Identify which cell holds the provided text, then report its [X, Y] central coordinate. 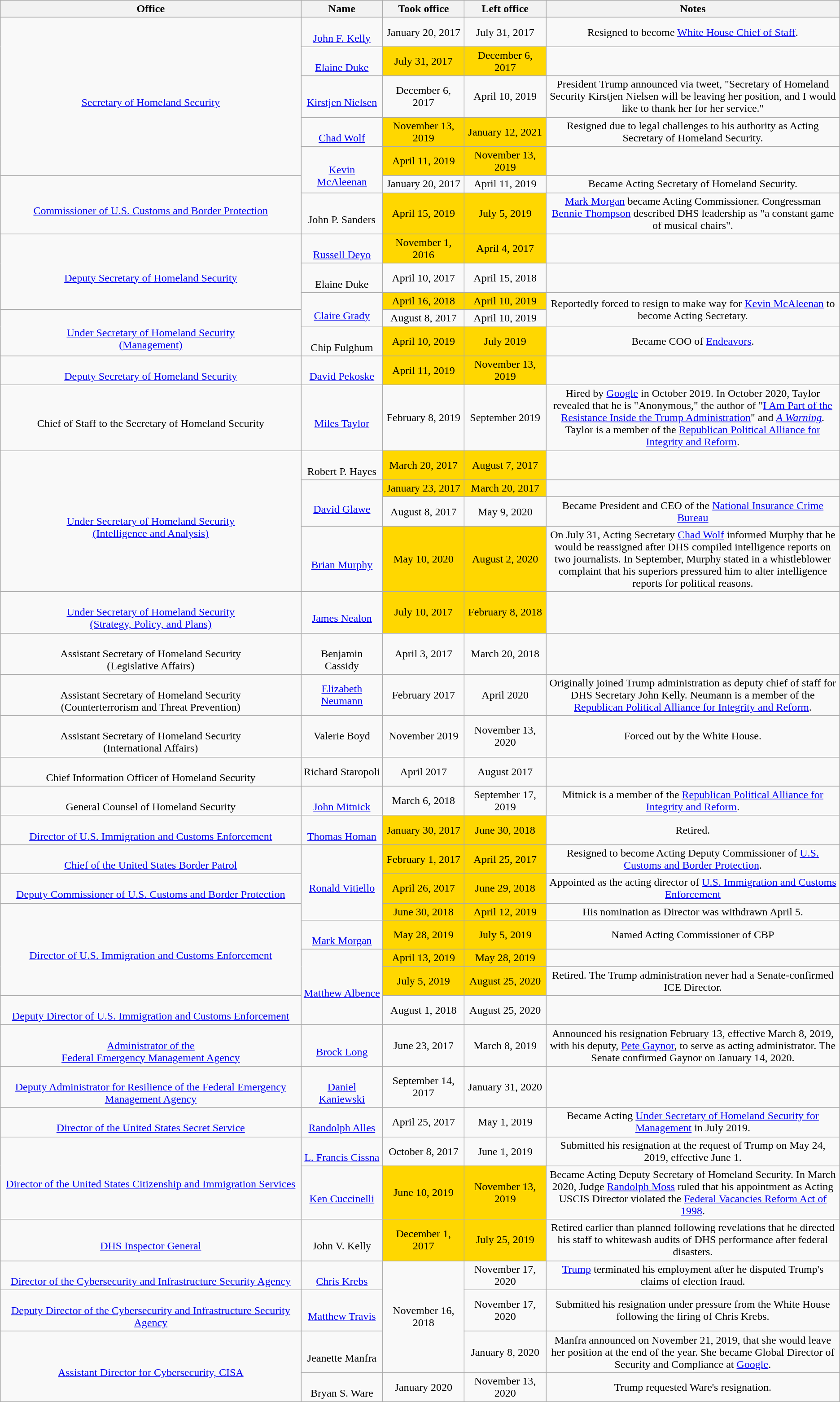
Resigned to become Acting Deputy Commissioner of U.S. Customs and Border Protection. [693, 859]
August 2017 [505, 771]
April 26, 2017 [424, 888]
October 8, 2017 [424, 1151]
Under Secretary of Homeland Security(Intelligence and Analysis) [151, 521]
Submitted his resignation under pressure from the White House following the firing of Chris Krebs. [693, 1310]
Robert P. Hayes [342, 465]
Deputy Commissioner of U.S. Customs and Border Protection [151, 888]
Chief of the United States Border Patrol [151, 859]
January 2020 [424, 1387]
January 31, 2020 [505, 1087]
Named Acting Commissioner of CBP [693, 935]
March 20, 2018 [505, 654]
Administrator of theFederal Emergency Management Agency [151, 1046]
Randolph Alles [342, 1122]
Trump requested Ware's resignation. [693, 1387]
Director of the Cybersecurity and Infrastructure Security Agency [151, 1275]
April 15, 2019 [424, 213]
January 30, 2017 [424, 830]
November 2019 [424, 736]
November 1, 2016 [424, 249]
Assistant Secretary of Homeland Security(Counterterrorism and Threat Prevention) [151, 695]
April 3, 2017 [424, 654]
Retired. [693, 830]
Retired. The Trump administration never had a Senate-confirmed ICE Director. [693, 981]
John F. Kelly [342, 32]
November 16, 2018 [424, 1316]
May 1, 2019 [505, 1122]
April 4, 2017 [505, 249]
Brian Murphy [342, 559]
Deputy Director of the Cybersecurity and Infrastructure Security Agency [151, 1310]
John V. Kelly [342, 1240]
David Pekoske [342, 371]
General Counsel of Homeland Security [151, 801]
February 1, 2017 [424, 859]
April 12, 2019 [505, 912]
Chip Fulghum [342, 341]
September 14, 2017 [424, 1087]
July 2019 [505, 341]
August 2, 2020 [505, 559]
Name [342, 9]
Elizabeth Neumann [342, 695]
Jeanette Manfra [342, 1352]
Thomas Homan [342, 830]
April 15, 2018 [505, 277]
June 29, 2018 [505, 888]
Matthew Albence [342, 987]
Kirstjen Nielsen [342, 97]
Chris Krebs [342, 1275]
Daniel Kaniewski [342, 1087]
June 23, 2017 [424, 1046]
Resigned due to legal challenges to his authority as Acting Secretary of Homeland Security. [693, 132]
Commissioner of U.S. Customs and Border Protection [151, 205]
September 2019 [505, 418]
March 8, 2019 [505, 1046]
John Mitnick [342, 801]
Became Acting Under Secretary of Homeland Security for Management in July 2019. [693, 1122]
Office [151, 9]
Became President and CEO of the National Insurance Crime Bureau [693, 512]
Deputy Director of U.S. Immigration and Customs Enforcement [151, 1010]
Deputy Administrator for Resilience of the Federal Emergency Management Agency [151, 1087]
Bryan S. Ware [342, 1387]
April 16, 2018 [424, 301]
David Glawe [342, 503]
Valerie Boyd [342, 736]
Trump terminated his employment after he disputed Trump's claims of election fraud. [693, 1275]
July 25, 2019 [505, 1240]
February 2017 [424, 695]
Submitted his resignation at the request of Trump on May 24, 2019, effective June 1. [693, 1151]
March 6, 2018 [424, 801]
Became Acting Secretary of Homeland Security. [693, 184]
Ken Cuccinelli [342, 1192]
August 1, 2018 [424, 1010]
Left office [505, 9]
February 8, 2018 [505, 612]
Richard Staropoli [342, 771]
John P. Sanders [342, 213]
Resigned to become White House Chief of Staff. [693, 32]
Notes [693, 9]
April 10, 2017 [424, 277]
July 10, 2017 [424, 612]
Kevin McAleenan [342, 170]
Russell Deyo [342, 249]
April 2017 [424, 771]
September 17, 2019 [505, 801]
Became COO of Endeavors. [693, 341]
DHS Inspector General [151, 1240]
Claire Grady [342, 309]
Under Secretary of Homeland Security(Management) [151, 332]
Matthew Travis [342, 1310]
Chief of Staff to the Secretary of Homeland Security [151, 418]
Retired earlier than planned following revelations that he directed his staff to whitewash audits of DHS performance after federal disasters. [693, 1240]
Brock Long [342, 1046]
February 8, 2019 [424, 418]
June 10, 2019 [424, 1192]
Miles Taylor [342, 418]
L. Francis Cissna [342, 1151]
May 9, 2020 [505, 512]
April 13, 2019 [424, 958]
June 1, 2019 [505, 1151]
January 8, 2020 [505, 1352]
December 1, 2017 [424, 1240]
April 2020 [505, 695]
Secretary of Homeland Security [151, 97]
August 7, 2017 [505, 465]
Benjamin Cassidy [342, 654]
Director of the United States Secret Service [151, 1122]
Assistant Secretary of Homeland Security(International Affairs) [151, 736]
Ronald Vitiello [342, 882]
Forced out by the White House. [693, 736]
Assistant Secretary of Homeland Security(Legislative Affairs) [151, 654]
James Nealon [342, 612]
Chad Wolf [342, 132]
Mark Morgan became Acting Commissioner. Congressman Bennie Thompson described DHS leadership as "a constant game of musical chairs". [693, 213]
Mark Morgan [342, 935]
Appointed as the acting director of U.S. Immigration and Customs Enforcement [693, 888]
Under Secretary of Homeland Security(Strategy, Policy, and Plans) [151, 612]
His nomination as Director was withdrawn April 5. [693, 912]
January 23, 2017 [424, 488]
Mitnick is a member of the Republican Political Alliance for Integrity and Reform. [693, 801]
Took office [424, 9]
Assistant Director for Cybersecurity, CISA [151, 1367]
Reportedly forced to resign to make way for Kevin McAleenan to become Acting Secretary. [693, 309]
Director of the United States Citizenship and Immigration Services [151, 1178]
May 10, 2020 [424, 559]
Chief Information Officer of Homeland Security [151, 771]
January 12, 2021 [505, 132]
